Determine the (x, y) coordinate at the center of the cell enclosing the given text.  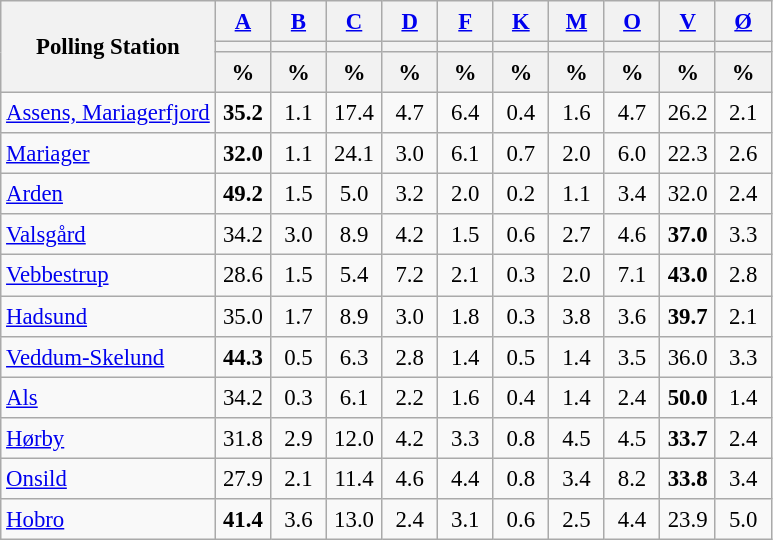
1.8 (465, 316)
Polling Station (108, 47)
K (521, 22)
Als (108, 398)
43.0 (688, 276)
2.5 (577, 520)
F (465, 22)
31.8 (243, 438)
8.2 (632, 478)
35.0 (243, 316)
49.2 (243, 194)
Valsgård (108, 234)
2.6 (743, 154)
26.2 (688, 114)
Hadsund (108, 316)
27.9 (243, 478)
13.0 (354, 520)
33.8 (688, 478)
O (632, 22)
3.5 (632, 356)
0.2 (521, 194)
V (688, 22)
Hørby (108, 438)
7.1 (632, 276)
12.0 (354, 438)
0.7 (521, 154)
2.7 (577, 234)
44.3 (243, 356)
Mariager (108, 154)
3.8 (577, 316)
23.9 (688, 520)
2.9 (299, 438)
3.1 (465, 520)
A (243, 22)
37.0 (688, 234)
39.7 (688, 316)
Hobro (108, 520)
41.4 (243, 520)
6.4 (465, 114)
Vebbestrup (108, 276)
35.2 (243, 114)
3.2 (410, 194)
50.0 (688, 398)
5.4 (354, 276)
C (354, 22)
33.7 (688, 438)
24.1 (354, 154)
D (410, 22)
28.6 (243, 276)
11.4 (354, 478)
Veddum-Skelund (108, 356)
M (577, 22)
1.7 (299, 316)
B (299, 22)
6.3 (354, 356)
Ø (743, 22)
Onsild (108, 478)
2.2 (410, 398)
Assens, Mariagerfjord (108, 114)
22.3 (688, 154)
6.0 (632, 154)
17.4 (354, 114)
7.2 (410, 276)
Arden (108, 194)
36.0 (688, 356)
